Return (X, Y) of the center of cell containing provided text 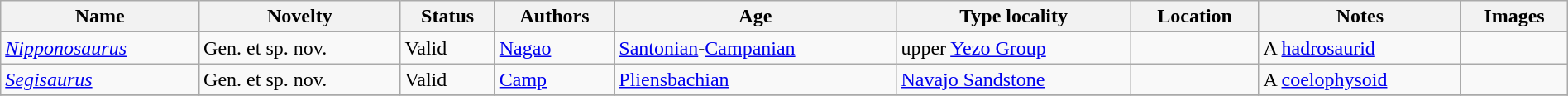
Status (447, 17)
Camp (554, 79)
Notes (1360, 17)
Nagao (554, 48)
Location (1194, 17)
Name (100, 17)
Authors (554, 17)
A hadrosaurid (1360, 48)
Images (1514, 17)
Age (756, 17)
Navajo Sandstone (1014, 79)
Nipponosaurus (100, 48)
Novelty (299, 17)
upper Yezo Group (1014, 48)
Type locality (1014, 17)
A coelophysoid (1360, 79)
Pliensbachian (756, 79)
Segisaurus (100, 79)
Santonian-Campanian (756, 48)
